Provide the (X, Y) coordinate of the cell's center where the given text is located.  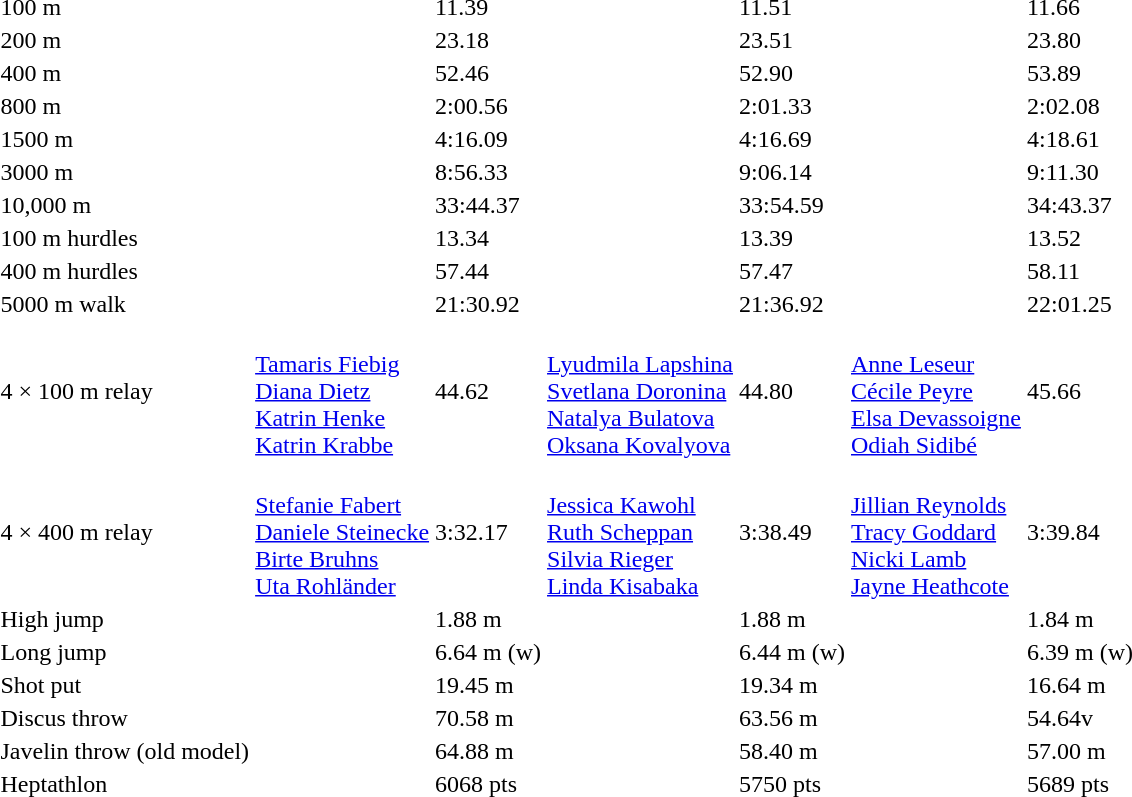
4:16.69 (792, 139)
52.46 (488, 73)
63.56 m (792, 718)
Anne LeseurCécile PeyreElsa DevassoigneOdiah Sidibé (936, 391)
57.44 (488, 271)
21:36.92 (792, 304)
23.18 (488, 40)
19.45 m (488, 685)
Lyudmila LapshinaSvetlana DoroninaNatalya BulatovaOksana Kovalyova (640, 391)
21:30.92 (488, 304)
33:54.59 (792, 205)
58.40 m (792, 751)
3:32.17 (488, 532)
13.39 (792, 238)
4:16.09 (488, 139)
Jessica KawohlRuth ScheppanSilvia RiegerLinda Kisabaka (640, 532)
Tamaris FiebigDiana DietzKatrin HenkeKatrin Krabbe (342, 391)
9:06.14 (792, 172)
2:00.56 (488, 106)
6.44 m (w) (792, 652)
33:44.37 (488, 205)
64.88 m (488, 751)
Jillian ReynoldsTracy GoddardNicki LambJayne Heathcote (936, 532)
19.34 m (792, 685)
3:38.49 (792, 532)
57.47 (792, 271)
52.90 (792, 73)
6.64 m (w) (488, 652)
8:56.33 (488, 172)
Stefanie FabertDaniele SteineckeBirte BruhnsUta Rohländer (342, 532)
44.62 (488, 391)
23.51 (792, 40)
44.80 (792, 391)
70.58 m (488, 718)
2:01.33 (792, 106)
13.34 (488, 238)
